Provide the [x, y] coordinate of the cell's center where the given text is located.  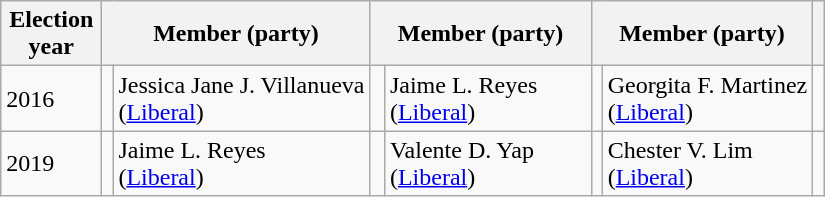
Valente D. Yap(Liberal) [488, 164]
Chester V. Lim(Liberal) [708, 164]
Jessica Jane J. Villanueva(Liberal) [242, 98]
Electionyear [52, 34]
2016 [52, 98]
Georgita F. Martinez(Liberal) [708, 98]
2019 [52, 164]
